Provide the (X, Y) coordinate of the cell's center where the given text is located.  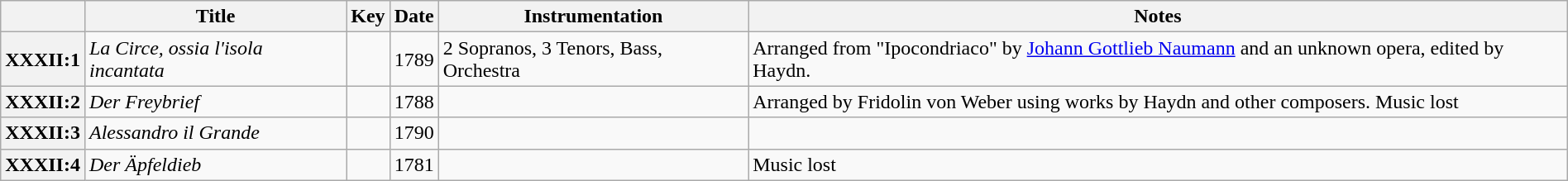
XXXII:1 (43, 60)
1781 (414, 164)
Der Freybrief (215, 102)
1788 (414, 102)
Instrumentation (593, 17)
XXXII:3 (43, 133)
Der Äpfeldieb (215, 164)
Notes (1158, 17)
XXXII:4 (43, 164)
Alessandro il Grande (215, 133)
Date (414, 17)
Key (368, 17)
La Circe, ossia l'isola incantata (215, 60)
1790 (414, 133)
Music lost (1158, 164)
Arranged from "Ipocondriaco" by Johann Gottlieb Naumann and an unknown opera, edited by Haydn. (1158, 60)
2 Sopranos, 3 Tenors, Bass, Orchestra (593, 60)
XXXII:2 (43, 102)
Arranged by Fridolin von Weber using works by Haydn and other composers. Music lost (1158, 102)
1789 (414, 60)
Title (215, 17)
